Output the [x, y] coordinate of the center of the cell containing the given text.  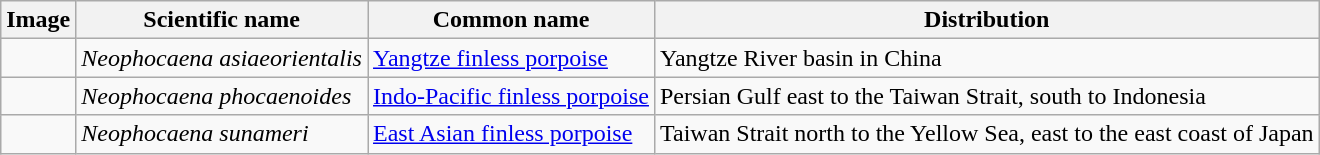
Scientific name [222, 20]
Neophocaena phocaenoides [222, 96]
Neophocaena sunameri [222, 134]
Indo-Pacific finless porpoise [512, 96]
Yangtze finless porpoise [512, 58]
Neophocaena asiaeorientalis [222, 58]
East Asian finless porpoise [512, 134]
Taiwan Strait north to the Yellow Sea, east to the east coast of Japan [986, 134]
Image [38, 20]
Persian Gulf east to the Taiwan Strait, south to Indonesia [986, 96]
Common name [512, 20]
Yangtze River basin in China [986, 58]
Distribution [986, 20]
